Search for the cell housing the specified text and yield its (x, y) center coordinate. 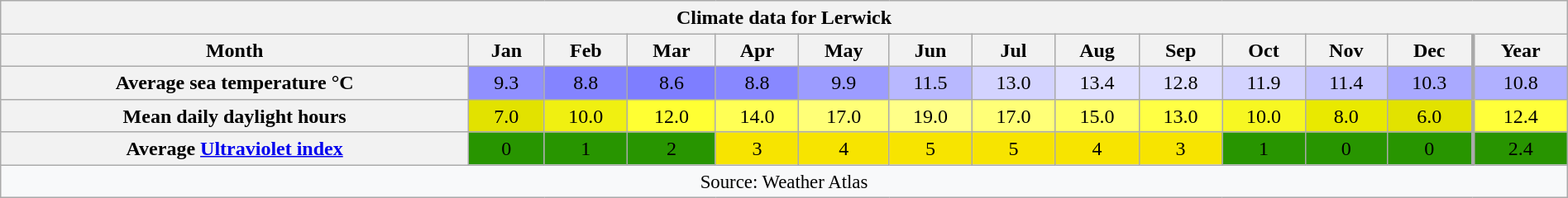
Jun (930, 50)
11.4 (1346, 82)
15.0 (1097, 115)
Month (235, 50)
7.0 (507, 115)
Source: Weather Atlas (784, 181)
2 (672, 148)
Aug (1097, 50)
Oct (1264, 50)
Jan (507, 50)
Dec (1429, 50)
19.0 (930, 115)
Jul (1013, 50)
10.3 (1429, 82)
Sep (1180, 50)
9.9 (844, 82)
Year (1520, 50)
Mean daily daylight hours (235, 115)
13.4 (1097, 82)
8.6 (672, 82)
2.4 (1520, 148)
Average Ultraviolet index (235, 148)
12.0 (672, 115)
11.9 (1264, 82)
9.3 (507, 82)
10.8 (1520, 82)
12.8 (1180, 82)
12.4 (1520, 115)
Feb (586, 50)
8.0 (1346, 115)
Apr (757, 50)
Climate data for Lerwick (784, 17)
14.0 (757, 115)
Nov (1346, 50)
6.0 (1429, 115)
May (844, 50)
Average sea temperature °C (235, 82)
Mar (672, 50)
11.5 (930, 82)
